Detect which cell encompasses the target text, then output its (X, Y) center coordinate. 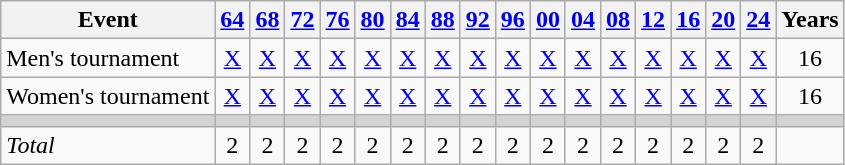
24 (758, 20)
84 (408, 20)
20 (724, 20)
Event (108, 20)
Total (108, 145)
68 (268, 20)
76 (338, 20)
12 (654, 20)
08 (618, 20)
96 (512, 20)
Men's tournament (108, 58)
72 (302, 20)
88 (442, 20)
04 (582, 20)
Women's tournament (108, 96)
Years (810, 20)
00 (548, 20)
80 (372, 20)
64 (232, 20)
92 (478, 20)
